Pinpoint the cell where the given text exists, returning its (x, y) midpoint coordinate. 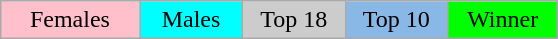
Females (70, 20)
Winner (503, 20)
Top 18 (294, 20)
Males (192, 20)
Top 10 (396, 20)
